Locate the cell with the specified text and output its (x, y) center coordinate. 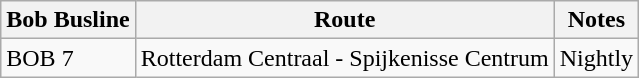
Bob Busline (68, 20)
Notes (596, 20)
Rotterdam Centraal - Spijkenisse Centrum (344, 58)
Route (344, 20)
Nightly (596, 58)
BOB 7 (68, 58)
